Pinpoint the cell where the given text exists, returning its (X, Y) midpoint coordinate. 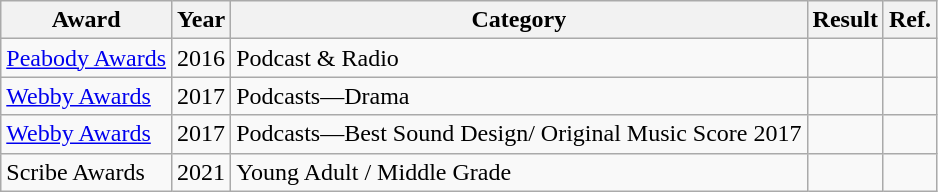
Peabody Awards (86, 58)
2021 (202, 172)
Ref. (910, 20)
Year (202, 20)
Award (86, 20)
Category (519, 20)
Podcast & Radio (519, 58)
2016 (202, 58)
Scribe Awards (86, 172)
Young Adult / Middle Grade (519, 172)
Podcasts—Best Sound Design/ Original Music Score 2017 (519, 134)
Result (845, 20)
Podcasts—Drama (519, 96)
